Detect which cell encompasses the target text, then output its (X, Y) center coordinate. 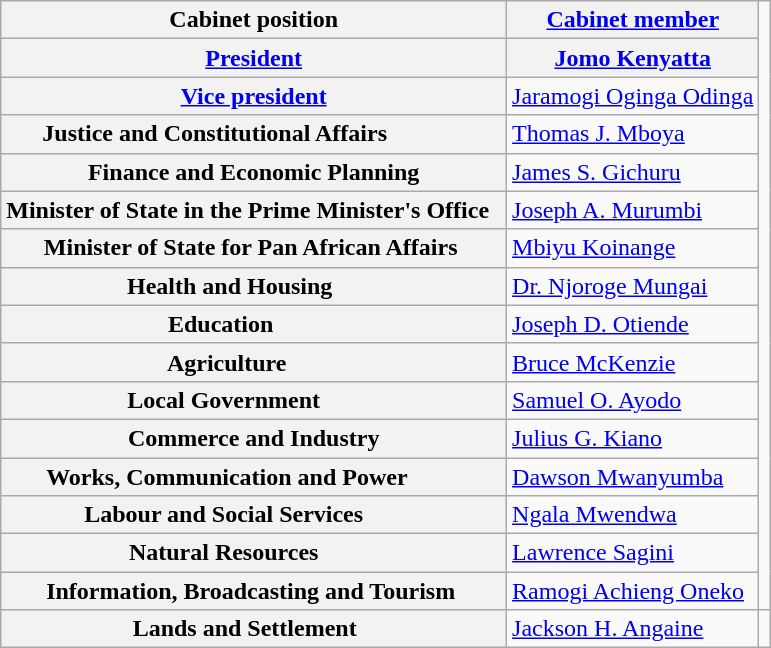
Finance and Economic Planning (254, 172)
Dr. Njoroge Mungai (633, 286)
Lands and Settlement (254, 629)
Cabinet position (254, 20)
James S. Gichuru (633, 172)
Joseph D. Otiende (633, 324)
Agriculture (254, 362)
Health and Housing (254, 286)
Commerce and Industry (254, 438)
Information, Broadcasting and Tourism (254, 591)
Bruce McKenzie (633, 362)
Mbiyu Koinange (633, 248)
Jackson H. Angaine (633, 629)
Minister of State in the Prime Minister's Office (254, 210)
Ngala Mwendwa (633, 515)
Justice and Constitutional Affairs (254, 134)
Local Government (254, 400)
Education (254, 324)
Minister of State for Pan African Affairs (254, 248)
Dawson Mwanyumba (633, 477)
Lawrence Sagini (633, 553)
Julius G. Kiano (633, 438)
Cabinet member (633, 20)
Joseph A. Murumbi (633, 210)
Samuel O. Ayodo (633, 400)
Jaramogi Oginga Odinga (633, 96)
Jomo Kenyatta (633, 58)
Thomas J. Mboya (633, 134)
Ramogi Achieng Oneko (633, 591)
President (254, 58)
Natural Resources (254, 553)
Works, Communication and Power (254, 477)
Vice president (254, 96)
Labour and Social Services (254, 515)
